Detect which cell encompasses the target text, then output its (x, y) center coordinate. 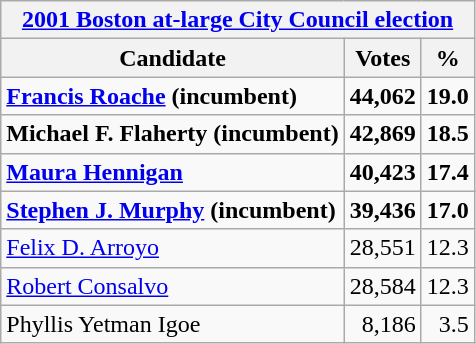
3.5 (448, 324)
39,436 (382, 210)
Michael F. Flaherty (incumbent) (172, 134)
% (448, 58)
17.0 (448, 210)
2001 Boston at-large City Council election (238, 20)
18.5 (448, 134)
Candidate (172, 58)
Phyllis Yetman Igoe (172, 324)
Felix D. Arroyo (172, 248)
28,584 (382, 286)
19.0 (448, 96)
8,186 (382, 324)
40,423 (382, 172)
42,869 (382, 134)
44,062 (382, 96)
28,551 (382, 248)
Maura Hennigan (172, 172)
17.4 (448, 172)
Robert Consalvo (172, 286)
Stephen J. Murphy (incumbent) (172, 210)
Francis Roache (incumbent) (172, 96)
Votes (382, 58)
